Return the [X, Y] coordinate for the center point of the cell that contains the specified text.  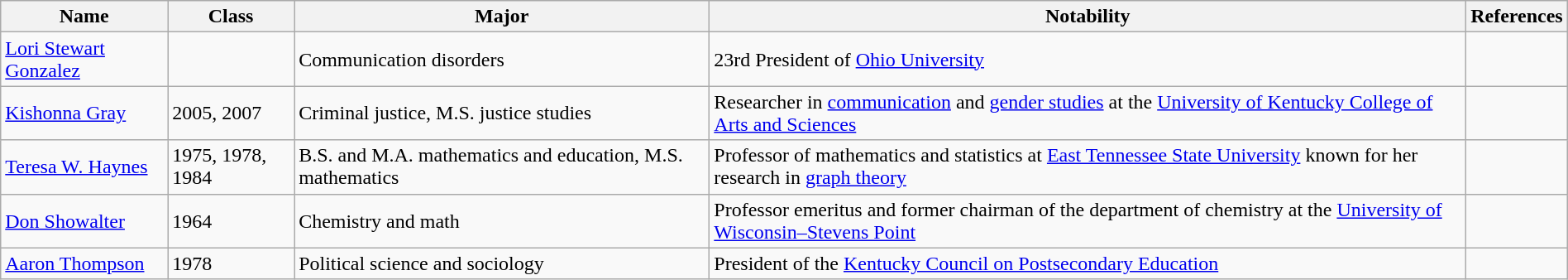
Professor emeritus and former chairman of the department of chemistry at the University of Wisconsin–Stevens Point [1088, 220]
Notability [1088, 17]
References [1517, 17]
23rd President of Ohio University [1088, 60]
Criminal justice, M.S. justice studies [502, 113]
Communication disorders [502, 60]
Major [502, 17]
Researcher in communication and gender studies at the University of Kentucky College of Arts and Sciences [1088, 113]
Lori Stewart Gonzalez [84, 60]
Class [232, 17]
Don Showalter [84, 220]
1978 [232, 263]
B.S. and M.A. mathematics and education, M.S. mathematics [502, 167]
Kishonna Gray [84, 113]
Teresa W. Haynes [84, 167]
1975, 1978, 1984 [232, 167]
Professor of mathematics and statistics at East Tennessee State University known for her research in graph theory [1088, 167]
Political science and sociology [502, 263]
2005, 2007 [232, 113]
1964 [232, 220]
Aaron Thompson [84, 263]
President of the Kentucky Council on Postsecondary Education [1088, 263]
Name [84, 17]
Chemistry and math [502, 220]
